Find where the given text appears and provide that cell's center as (X, Y) coordinate. 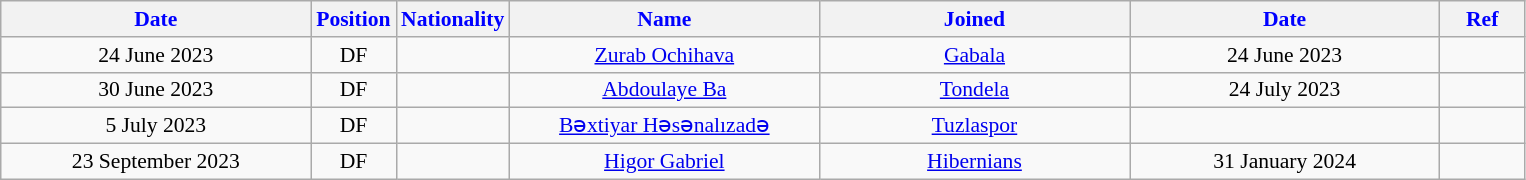
23 September 2023 (156, 162)
30 June 2023 (156, 90)
24 July 2023 (1285, 90)
Tondela (974, 90)
Nationality (452, 19)
5 July 2023 (156, 126)
Tuzlaspor (974, 126)
31 January 2024 (1285, 162)
Bəxtiyar Həsənalızadə (664, 126)
Name (664, 19)
Gabala (974, 55)
Abdoulaye Ba (664, 90)
Ref (1482, 19)
Zurab Ochihava (664, 55)
Joined (974, 19)
Hibernians (974, 162)
Higor Gabriel (664, 162)
Position (354, 19)
